Capture the cell that displays the provided text and extract its (X, Y) central coordinate. 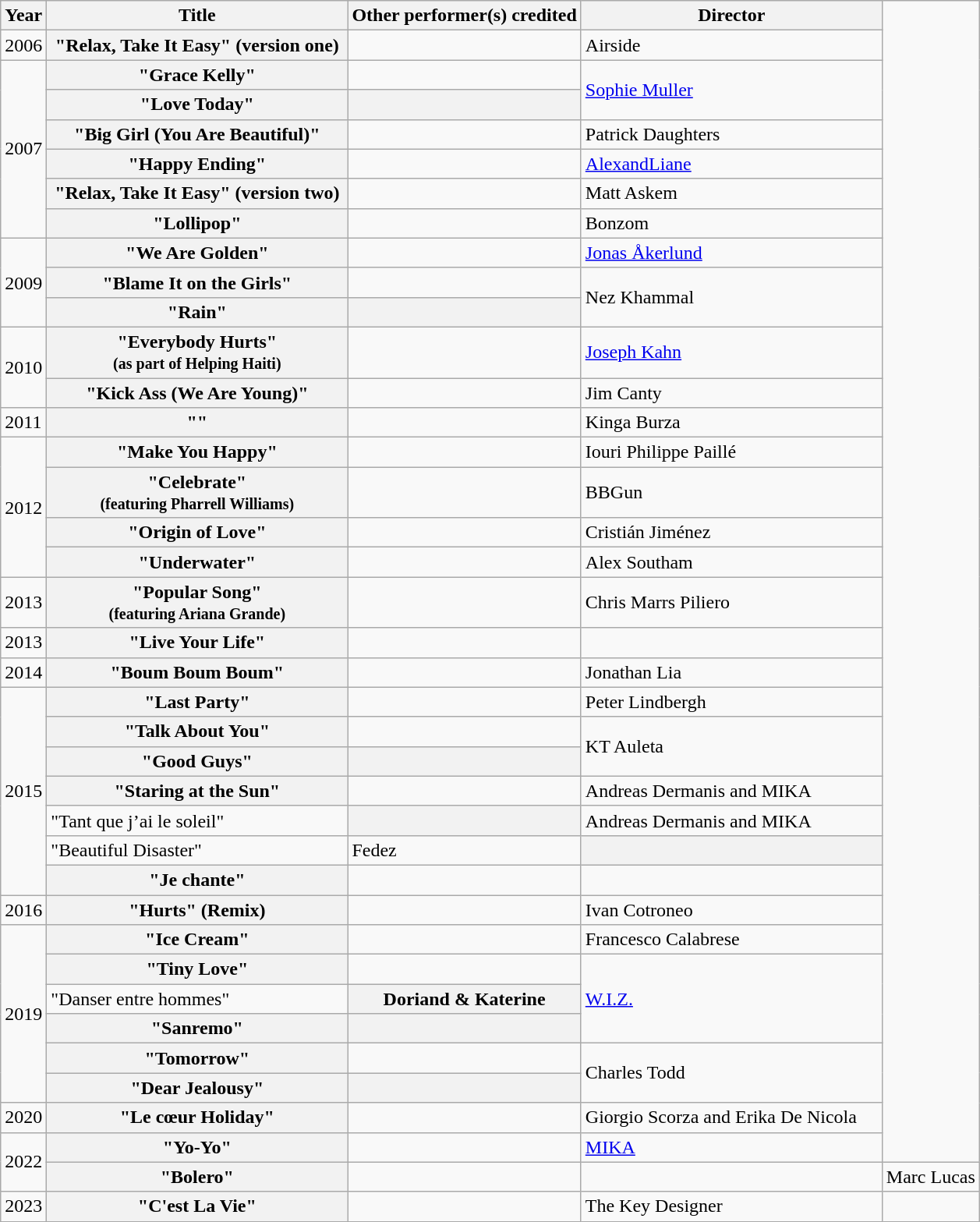
Jonas Åkerlund (731, 253)
"Relax, Take It Easy" (version two) (197, 193)
2023 (23, 1206)
"Tant que j’ai le soleil" (197, 820)
2020 (23, 1118)
Bonzom (731, 223)
Fedez (465, 850)
"Everybody Hurts"(as part of Helping Haiti) (197, 352)
Nez Khammal (731, 297)
Francesco Calabrese (731, 940)
AlexandLiane (731, 164)
Other performer(s) credited (465, 16)
"Rain" (197, 312)
Chris Marrs Piliero (731, 602)
"" (197, 423)
2011 (23, 423)
2022 (23, 1162)
2019 (23, 1014)
Year (23, 16)
"Love Today" (197, 104)
2014 (23, 672)
Jim Canty (731, 392)
"Grace Kelly" (197, 75)
Peter Lindbergh (731, 702)
"Big Girl (You Are Beautiful)" (197, 134)
"Underwater" (197, 562)
"Tomorrow" (197, 1058)
Airside (731, 45)
Alex Southam (731, 562)
Jonathan Lia (731, 672)
"Origin of Love" (197, 533)
KT Auleta (731, 746)
2009 (23, 282)
"Lollipop" (197, 223)
"Ice Cream" (197, 940)
"We Are Golden" (197, 253)
"Blame It on the Girls" (197, 282)
"Celebrate"(featuring Pharrell Williams) (197, 493)
Title (197, 16)
2012 (23, 507)
"Boum Boum Boum" (197, 672)
"Danser entre hommes" (197, 999)
"Staring at the Sun" (197, 791)
"Dear Jealousy" (197, 1088)
Patrick Daughters (731, 134)
2015 (23, 791)
"Live Your Life" (197, 643)
"Popular Song"(featuring Ariana Grande) (197, 602)
Joseph Kahn (731, 352)
Director (731, 16)
Sophie Muller (731, 90)
"Last Party" (197, 702)
"Je chante" (197, 880)
Marc Lucas (931, 1177)
2006 (23, 45)
Ivan Cotroneo (731, 910)
"Sanremo" (197, 1029)
BBGun (731, 493)
"Hurts" (Remix) (197, 910)
MIKA (731, 1147)
"Yo-Yo" (197, 1147)
Charles Todd (731, 1073)
2016 (23, 910)
Giorgio Scorza and Erika De Nicola (731, 1118)
Doriand & Katerine (465, 999)
"Kick Ass (We Are Young)" (197, 392)
2010 (23, 367)
"Beautiful Disaster" (197, 850)
"Talk About You" (197, 731)
2007 (23, 149)
"Bolero" (197, 1177)
"Good Guys" (197, 761)
"Make You Happy" (197, 452)
Matt Askem (731, 193)
Kinga Burza (731, 423)
"Happy Ending" (197, 164)
W.I.Z. (731, 999)
The Key Designer (731, 1206)
"Le cœur Holiday" (197, 1118)
Iouri Philippe Paillé (731, 452)
"Relax, Take It Easy" (version one) (197, 45)
"Tiny Love" (197, 969)
"C'est La Vie" (197, 1206)
Cristián Jiménez (731, 533)
